Find where the given text appears and provide that cell's center as [x, y] coordinate. 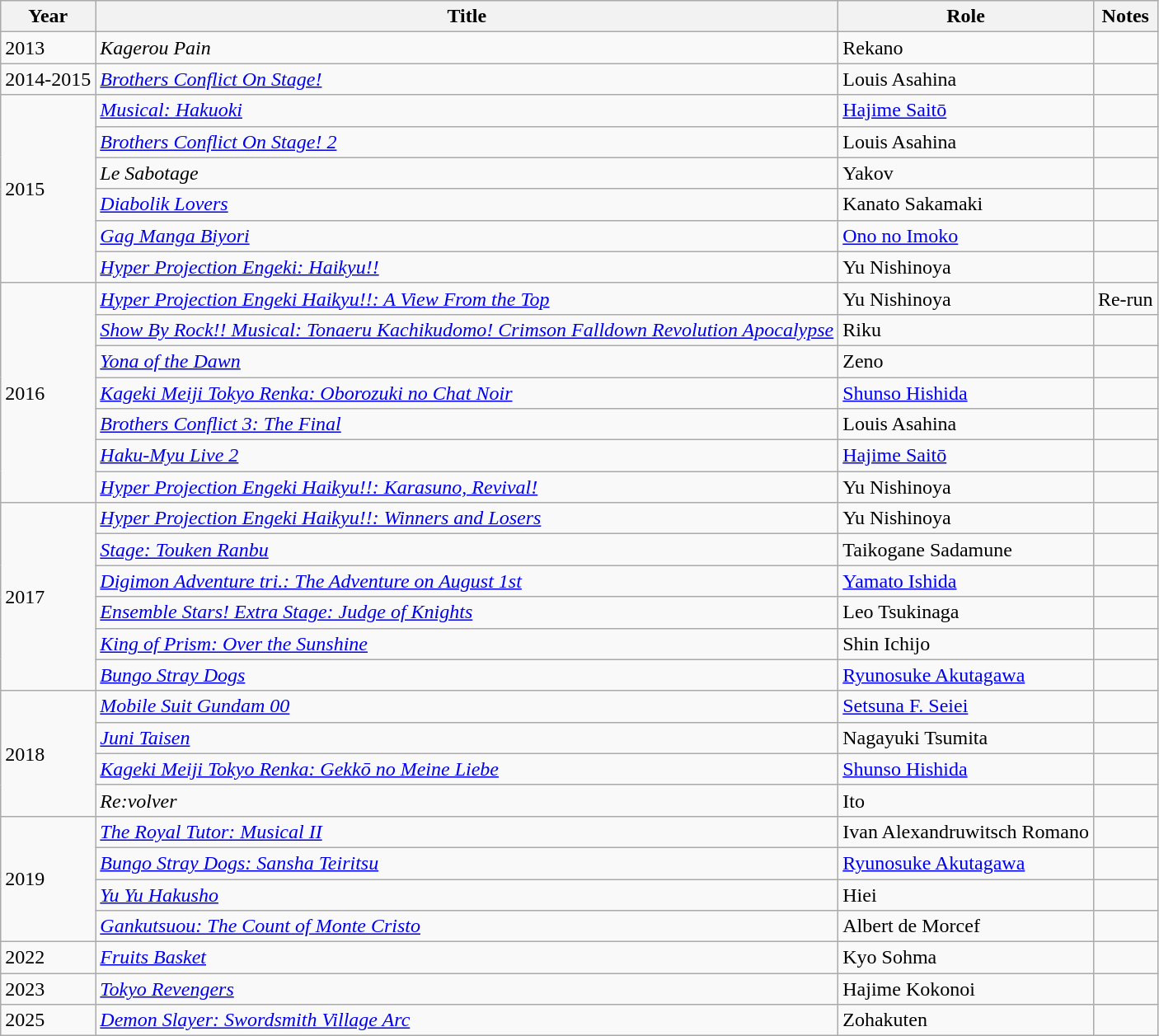
2017 [48, 597]
Nagayuki Tsumita [966, 738]
Title [467, 16]
Notes [1125, 16]
Demon Slayer: Swordsmith Village Arc [467, 1020]
2015 [48, 189]
Musical: Hakuoki [467, 110]
Hiei [966, 894]
Brothers Conflict 3: The Final [467, 424]
Hajime Kokonoi [966, 989]
Gankutsuou: The Count of Monte Cristo [467, 926]
Role [966, 16]
Bungo Stray Dogs: Sansha Teiritsu [467, 863]
Hyper Projection Engeki: Haikyu!! [467, 267]
Yamato Ishida [966, 581]
Shin Ichijo [966, 644]
Brothers Conflict On Stage! 2 [467, 142]
2019 [48, 879]
Hyper Projection Engeki Haikyu!!: Karasuno, Revival! [467, 487]
Rekano [966, 48]
Tokyo Revengers [467, 989]
2023 [48, 989]
Haku-Myu Live 2 [467, 456]
Taikogane Sadamune [966, 550]
Show By Rock!! Musical: Tonaeru Kachikudomo! Crimson Falldown Revolution Apocalypse [467, 330]
Re-run [1125, 298]
Ono no Imoko [966, 236]
Fruits Basket [467, 958]
2013 [48, 48]
Diabolik Lovers [467, 204]
Yu Yu Hakusho [467, 894]
Juni Taisen [467, 738]
Digimon Adventure tri.: The Adventure on August 1st [467, 581]
Gag Manga Biyori [467, 236]
Kagerou Pain [467, 48]
Le Sabotage [467, 173]
2025 [48, 1020]
Ivan Alexandruwitsch Romano [966, 832]
Kageki Meiji Tokyo Renka: Gekkō no Meine Liebe [467, 769]
2014-2015 [48, 79]
Hyper Projection Engeki Haikyu!!: Winners and Losers [467, 518]
Re:volver [467, 800]
King of Prism: Over the Sunshine [467, 644]
Hyper Projection Engeki Haikyu!!: A View From the Top [467, 298]
Bungo Stray Dogs [467, 675]
Setsuna F. Seiei [966, 706]
Yakov [966, 173]
2022 [48, 958]
Kyo Sohma [966, 958]
2018 [48, 753]
Year [48, 16]
Ito [966, 800]
Mobile Suit Gundam 00 [467, 706]
Leo Tsukinaga [966, 612]
The Royal Tutor: Musical II [467, 832]
Kanato Sakamaki [966, 204]
Stage: Touken Ranbu [467, 550]
Albert de Morcef [966, 926]
Zeno [966, 361]
Brothers Conflict On Stage! [467, 79]
Kageki Meiji Tokyo Renka: Oborozuki no Chat Noir [467, 393]
Ensemble Stars! Extra Stage: Judge of Knights [467, 612]
Zohakuten [966, 1020]
Riku [966, 330]
2016 [48, 392]
Yona of the Dawn [467, 361]
